Search for the cell housing the specified text and yield its [x, y] center coordinate. 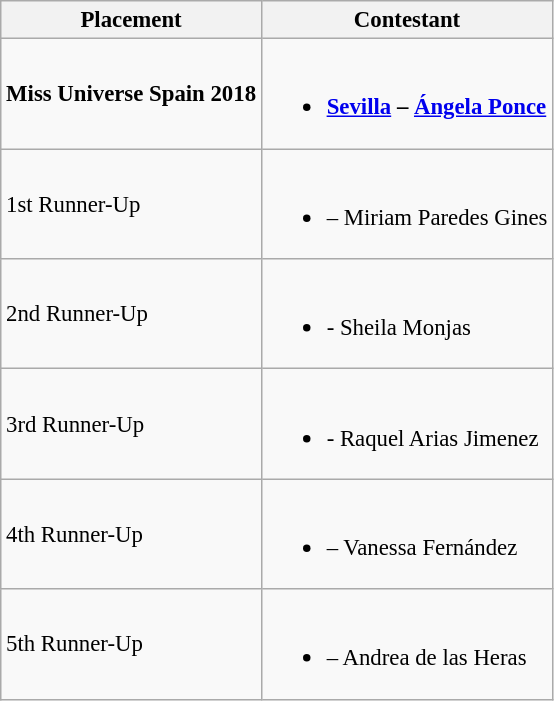
- Raquel Arias Jimenez [406, 424]
– Vanessa Fernández [406, 534]
4th Runner-Up [132, 534]
Contestant [406, 20]
Sevilla – Ángela Ponce [406, 94]
– Andrea de las Heras [406, 644]
2nd Runner-Up [132, 314]
- Sheila Monjas [406, 314]
3rd Runner-Up [132, 424]
1st Runner-Up [132, 204]
Placement [132, 20]
– Miriam Paredes Gines [406, 204]
5th Runner-Up [132, 644]
Miss Universe Spain 2018 [132, 94]
